Determine the (X, Y) coordinate at the center of the cell enclosing the given text.  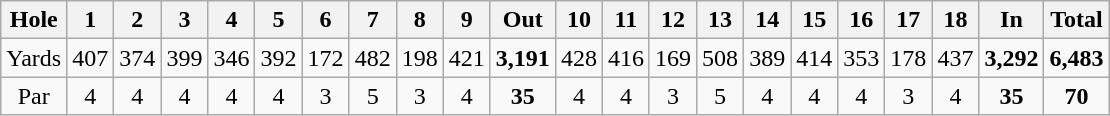
2 (138, 20)
In (1012, 20)
389 (768, 58)
353 (862, 58)
3,292 (1012, 58)
10 (578, 20)
198 (420, 58)
374 (138, 58)
8 (420, 20)
3,191 (522, 58)
15 (814, 20)
16 (862, 20)
Out (522, 20)
70 (1076, 96)
12 (672, 20)
11 (626, 20)
178 (908, 58)
Par (34, 96)
399 (184, 58)
14 (768, 20)
437 (956, 58)
416 (626, 58)
6 (326, 20)
Hole (34, 20)
6,483 (1076, 58)
169 (672, 58)
482 (372, 58)
9 (466, 20)
Total (1076, 20)
17 (908, 20)
421 (466, 58)
172 (326, 58)
392 (278, 58)
428 (578, 58)
414 (814, 58)
1 (90, 20)
7 (372, 20)
Yards (34, 58)
346 (232, 58)
407 (90, 58)
18 (956, 20)
13 (720, 20)
508 (720, 58)
